Determine the [x, y] coordinate at the center of the cell enclosing the given text.  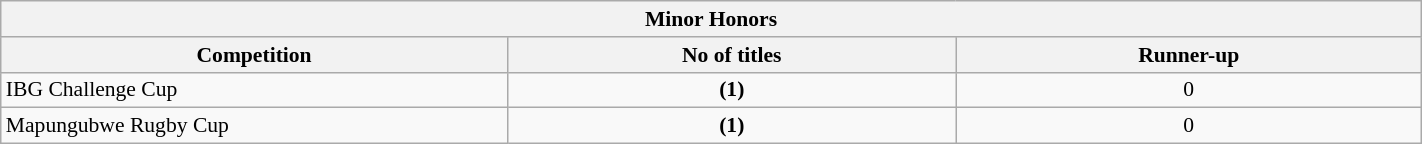
No of titles [732, 55]
IBG Challenge Cup [254, 90]
Runner-up [1188, 55]
Minor Honors [711, 19]
Mapungubwe Rugby Cup [254, 126]
Competition [254, 55]
